Scan for the cell matching the given text and deliver its (X, Y) coordinate at center. 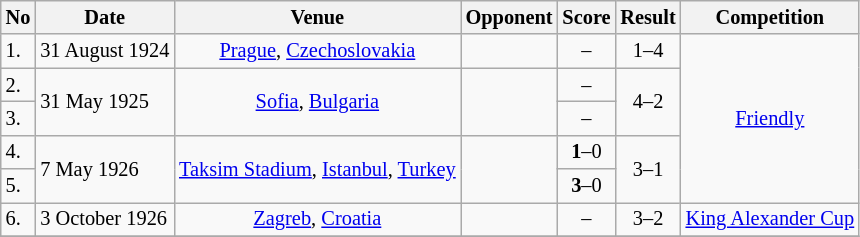
Competition (770, 17)
Zagreb, Croatia (317, 219)
Date (104, 17)
3–2 (648, 219)
31 August 1924 (104, 51)
1–4 (648, 51)
31 May 1925 (104, 102)
1–0 (586, 152)
3–0 (586, 186)
3. (18, 118)
No (18, 17)
3 October 1926 (104, 219)
3–1 (648, 168)
Venue (317, 17)
King Alexander Cup (770, 219)
Prague, Czechoslovakia (317, 51)
7 May 1926 (104, 168)
Taksim Stadium, Istanbul, Turkey (317, 168)
5. (18, 186)
Opponent (510, 17)
Sofia, Bulgaria (317, 102)
Result (648, 17)
4–2 (648, 102)
4. (18, 152)
Friendly (770, 118)
6. (18, 219)
Score (586, 17)
1. (18, 51)
2. (18, 85)
